Extract the (x, y) coordinate from the center of the cell holding the provided text.  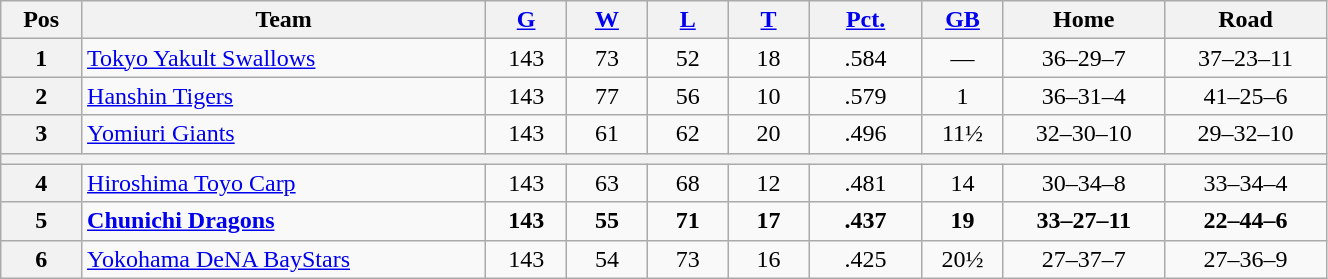
.579 (866, 96)
29–32–10 (1246, 134)
T (768, 20)
W (608, 20)
.437 (866, 221)
62 (688, 134)
Hanshin Tigers (284, 96)
Road (1246, 20)
4 (42, 183)
54 (608, 259)
Tokyo Yakult Swallows (284, 58)
71 (688, 221)
Home (1084, 20)
18 (768, 58)
G (526, 20)
.496 (866, 134)
56 (688, 96)
Team (284, 20)
52 (688, 58)
68 (688, 183)
Hiroshima Toyo Carp (284, 183)
Chunichi Dragons (284, 221)
14 (962, 183)
30–34–8 (1084, 183)
Yomiuri Giants (284, 134)
.481 (866, 183)
20 (768, 134)
27–36–9 (1246, 259)
33–34–4 (1246, 183)
GB (962, 20)
20½ (962, 259)
6 (42, 259)
61 (608, 134)
19 (962, 221)
12 (768, 183)
63 (608, 183)
22–44–6 (1246, 221)
3 (42, 134)
33–27–11 (1084, 221)
— (962, 58)
16 (768, 259)
32–30–10 (1084, 134)
Pos (42, 20)
27–37–7 (1084, 259)
17 (768, 221)
5 (42, 221)
Yokohama DeNA BayStars (284, 259)
.425 (866, 259)
77 (608, 96)
L (688, 20)
10 (768, 96)
55 (608, 221)
41–25–6 (1246, 96)
37–23–11 (1246, 58)
36–29–7 (1084, 58)
.584 (866, 58)
Pct. (866, 20)
11½ (962, 134)
2 (42, 96)
36–31–4 (1084, 96)
